Output the (x, y) coordinate of the center of the cell containing the given text.  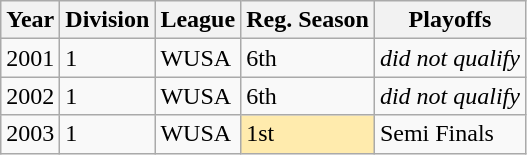
Year (30, 20)
Division (108, 20)
League (198, 20)
Semi Finals (450, 134)
2003 (30, 134)
2002 (30, 96)
Playoffs (450, 20)
Reg. Season (308, 20)
2001 (30, 58)
1st (308, 134)
